Identify which cell holds the provided text, then report its [x, y] central coordinate. 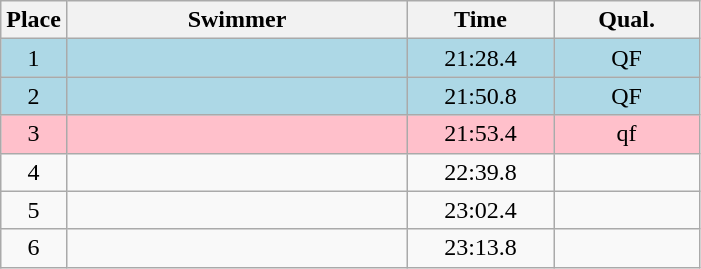
1 [34, 58]
5 [34, 210]
Qual. [627, 20]
23:02.4 [481, 210]
22:39.8 [481, 172]
3 [34, 134]
21:28.4 [481, 58]
Place [34, 20]
qf [627, 134]
21:53.4 [481, 134]
Swimmer [236, 20]
21:50.8 [481, 96]
Time [481, 20]
23:13.8 [481, 248]
6 [34, 248]
4 [34, 172]
2 [34, 96]
